Identify which cell holds the provided text, then report its [X, Y] central coordinate. 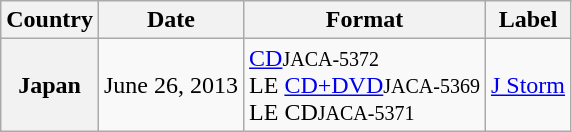
June 26, 2013 [170, 85]
J Storm [528, 85]
Format [365, 20]
CDJACA-5372LE CD+DVDJACA-5369 LE CDJACA-5371 [365, 85]
Country [50, 20]
Date [170, 20]
Japan [50, 85]
Label [528, 20]
